Return the (x, y) coordinate for the center point of the cell that contains the specified text.  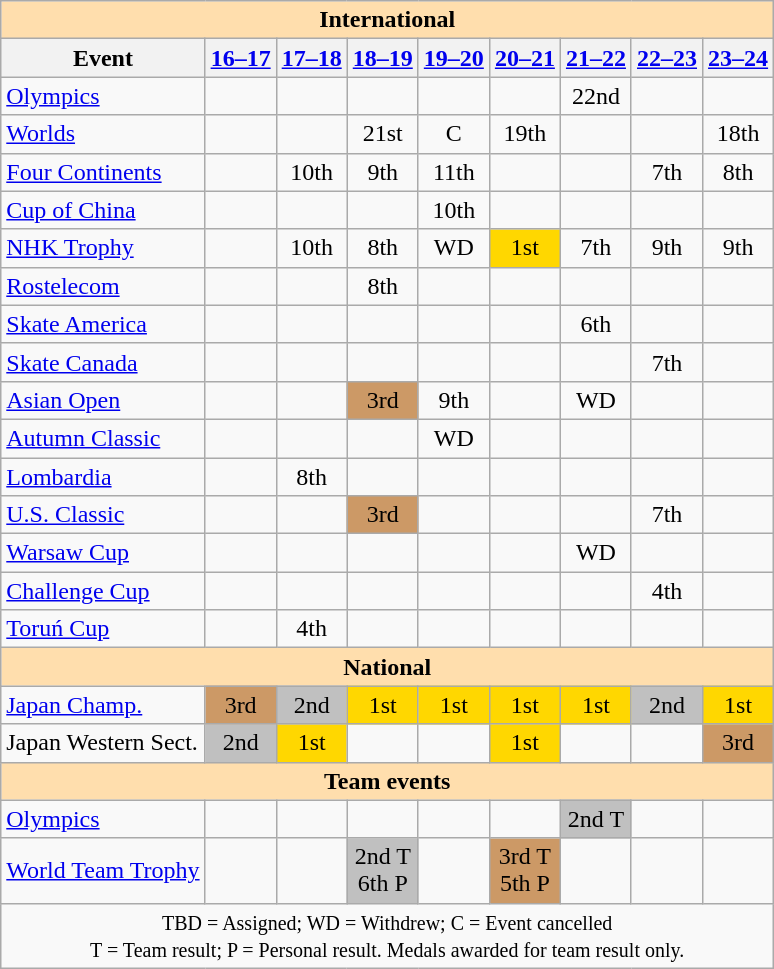
3rd T 5th P (524, 870)
22nd (596, 96)
20–21 (524, 58)
22–23 (666, 58)
21–22 (596, 58)
23–24 (738, 58)
18th (738, 134)
17–18 (312, 58)
Rostelecom (103, 286)
19–20 (454, 58)
Team events (388, 781)
16–17 (240, 58)
Four Continents (103, 172)
Japan Western Sect. (103, 743)
Event (103, 58)
Challenge Cup (103, 591)
C (454, 134)
National (388, 667)
NHK Trophy (103, 248)
International (388, 20)
Japan Champ. (103, 705)
18–19 (382, 58)
11th (454, 172)
Toruń Cup (103, 629)
6th (596, 324)
Autumn Classic (103, 438)
Skate Canada (103, 362)
Worlds (103, 134)
TBD = Assigned; WD = Withdrew; C = Event cancelled T = Team result; P = Personal result. Medals awarded for team result only. (388, 936)
Cup of China (103, 210)
21st (382, 134)
Warsaw Cup (103, 553)
U.S. Classic (103, 515)
Skate America (103, 324)
Asian Open (103, 400)
19th (524, 134)
Lombardia (103, 477)
2nd T 6th P (382, 870)
2nd T (596, 819)
World Team Trophy (103, 870)
